Pinpoint the cell where the given text exists, returning its [x, y] midpoint coordinate. 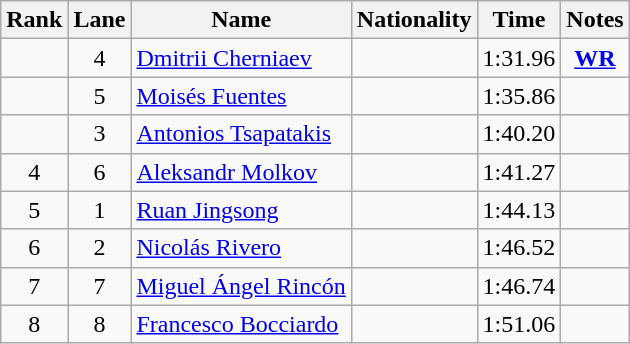
Notes [595, 20]
1 [100, 210]
Lane [100, 20]
Miguel Ángel Rincón [241, 286]
2 [100, 248]
Ruan Jingsong [241, 210]
1:46.52 [519, 248]
Rank [34, 20]
Time [519, 20]
3 [100, 134]
WR [595, 58]
1:35.86 [519, 96]
1:51.06 [519, 324]
1:41.27 [519, 172]
1:46.74 [519, 286]
Antonios Tsapatakis [241, 134]
1:40.20 [519, 134]
Name [241, 20]
Dmitrii Cherniaev [241, 58]
Aleksandr Molkov [241, 172]
Nationality [414, 20]
Moisés Fuentes [241, 96]
Nicolás Rivero [241, 248]
Francesco Bocciardo [241, 324]
1:31.96 [519, 58]
1:44.13 [519, 210]
